Determine the [X, Y] coordinate at the center of the cell enclosing the given text.  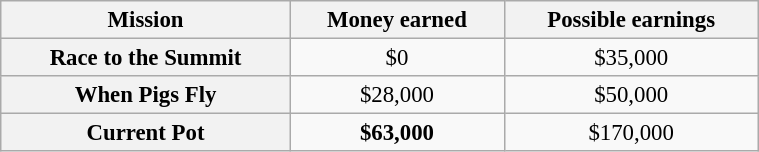
Money earned [397, 20]
$35,000 [631, 57]
Current Pot [145, 133]
$170,000 [631, 133]
$28,000 [397, 95]
Possible earnings [631, 20]
$63,000 [397, 133]
When Pigs Fly [145, 95]
$50,000 [631, 95]
$0 [397, 57]
Race to the Summit [145, 57]
Mission [145, 20]
